Provide the [X, Y] coordinate of the cell's center where the given text is located.  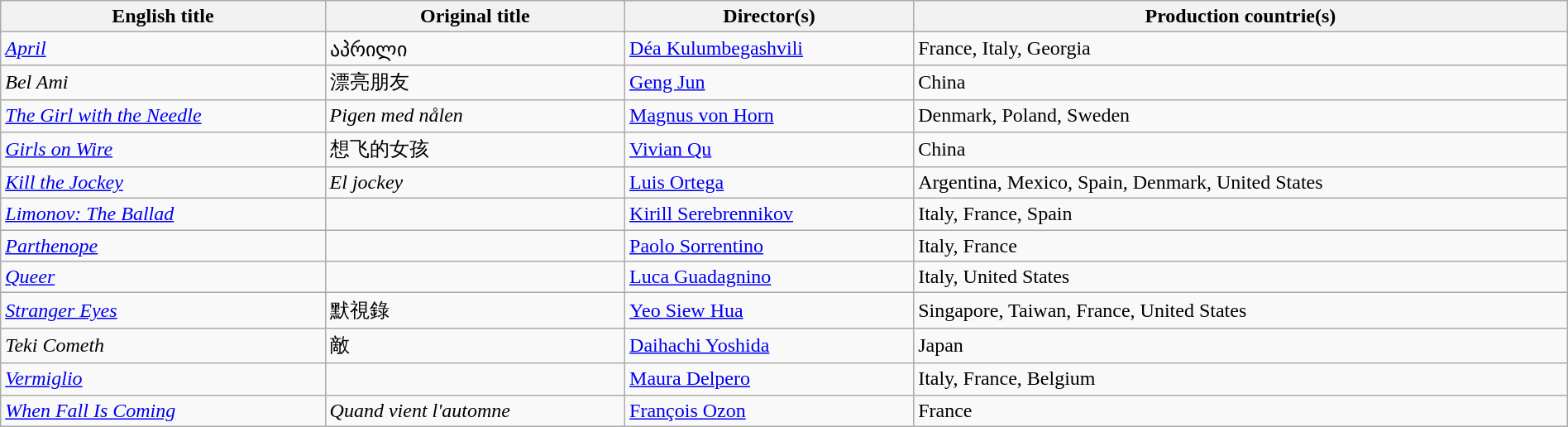
Denmark, Poland, Sweden [1241, 116]
Kirill Serebrennikov [769, 214]
Déa Kulumbegashvili [769, 49]
漂亮朋友 [475, 83]
Paolo Sorrentino [769, 246]
Vivian Qu [769, 149]
Italy, United States [1241, 277]
Italy, France, Spain [1241, 214]
Luca Guadagnino [769, 277]
Quand vient l'automne [475, 410]
敵 [475, 346]
The Girl with the Needle [163, 116]
France [1241, 410]
Parthenope [163, 246]
Argentina, Mexico, Spain, Denmark, United States [1241, 183]
Italy, France, Belgium [1241, 379]
Pigen med nålen [475, 116]
Singapore, Taiwan, France, United States [1241, 311]
Yeo Siew Hua [769, 311]
Limonov: The Ballad [163, 214]
Production countrie(s) [1241, 17]
El jockey [475, 183]
Italy, France [1241, 246]
想飞的女孩 [475, 149]
Magnus von Horn [769, 116]
Girls on Wire [163, 149]
აპრილი [475, 49]
Queer [163, 277]
Director(s) [769, 17]
Teki Cometh [163, 346]
默視錄 [475, 311]
Kill the Jockey [163, 183]
Stranger Eyes [163, 311]
Japan [1241, 346]
Vermiglio [163, 379]
Daihachi Yoshida [769, 346]
Maura Delpero [769, 379]
English title [163, 17]
François Ozon [769, 410]
Luis Ortega [769, 183]
France, Italy, Georgia [1241, 49]
April [163, 49]
Bel Ami [163, 83]
Original title [475, 17]
Geng Jun [769, 83]
When Fall Is Coming [163, 410]
